Output the (X, Y) coordinate of the center of the cell containing the given text.  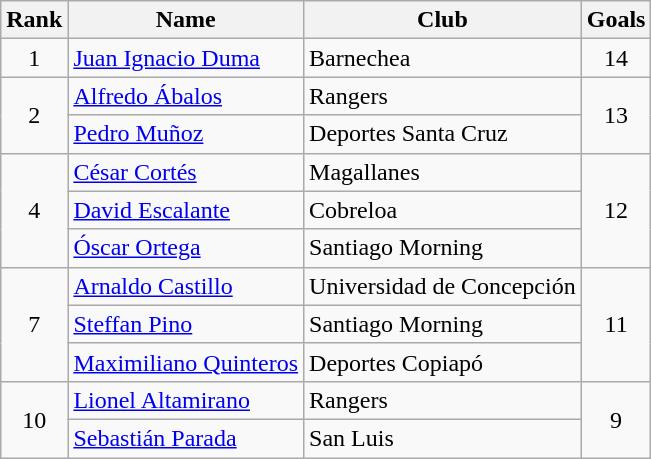
7 (34, 324)
2 (34, 115)
Juan Ignacio Duma (186, 58)
Alfredo Ábalos (186, 96)
Club (443, 20)
Lionel Altamirano (186, 400)
9 (616, 419)
David Escalante (186, 210)
Sebastián Parada (186, 438)
11 (616, 324)
Cobreloa (443, 210)
Goals (616, 20)
Arnaldo Castillo (186, 286)
Óscar Ortega (186, 248)
Steffan Pino (186, 324)
Deportes Copiapó (443, 362)
Rank (34, 20)
10 (34, 419)
13 (616, 115)
Name (186, 20)
Pedro Muñoz (186, 134)
Universidad de Concepción (443, 286)
14 (616, 58)
César Cortés (186, 172)
Magallanes (443, 172)
San Luis (443, 438)
Barnechea (443, 58)
4 (34, 210)
Deportes Santa Cruz (443, 134)
Maximiliano Quinteros (186, 362)
1 (34, 58)
12 (616, 210)
